Identify which cell holds the provided text, then report its (x, y) central coordinate. 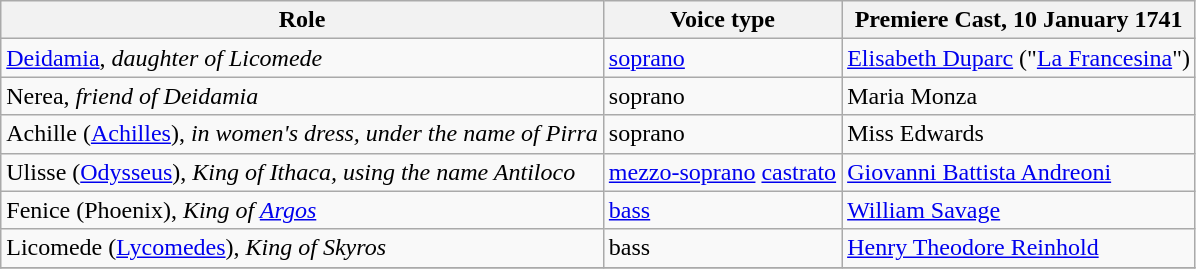
Achille (Achilles), in women's dress, under the name of Pirra (302, 134)
Miss Edwards (1019, 134)
Role (302, 20)
Giovanni Battista Andreoni (1019, 172)
Henry Theodore Reinhold (1019, 248)
Maria Monza (1019, 96)
mezzo-soprano castrato (722, 172)
Fenice (Phoenix), King of Argos (302, 210)
Licomede (Lycomedes), King of Skyros (302, 248)
William Savage (1019, 210)
Ulisse (Odysseus), King of Ithaca, using the name Antiloco (302, 172)
Deidamia, daughter of Licomede (302, 58)
Premiere Cast, 10 January 1741 (1019, 20)
Elisabeth Duparc ("La Francesina") (1019, 58)
Voice type (722, 20)
Nerea, friend of Deidamia (302, 96)
